Return [x, y] of the center of cell containing provided text 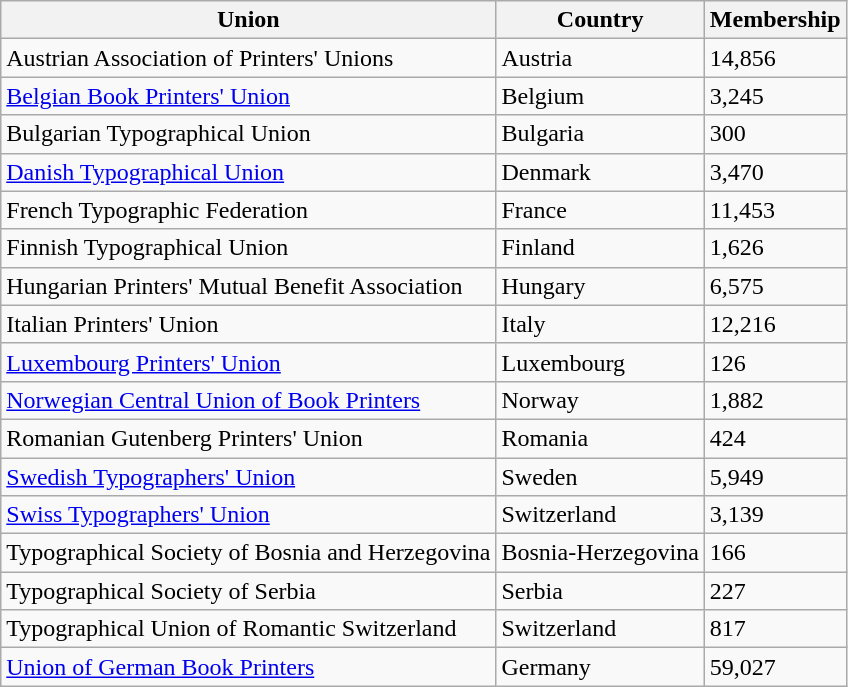
French Typographic Federation [248, 210]
5,949 [775, 477]
Bosnia-Herzegovina [600, 553]
Italian Printers' Union [248, 324]
11,453 [775, 210]
Norway [600, 400]
France [600, 210]
Typographical Society of Bosnia and Herzegovina [248, 553]
Country [600, 20]
12,216 [775, 324]
Swiss Typographers' Union [248, 515]
Union of German Book Printers [248, 667]
424 [775, 438]
Serbia [600, 591]
Typographical Society of Serbia [248, 591]
Finnish Typographical Union [248, 248]
Italy [600, 324]
Sweden [600, 477]
Norwegian Central Union of Book Printers [248, 400]
Union [248, 20]
59,027 [775, 667]
Belgian Book Printers' Union [248, 96]
Swedish Typographers' Union [248, 477]
300 [775, 134]
Romanian Gutenberg Printers' Union [248, 438]
Romania [600, 438]
Luxembourg [600, 362]
227 [775, 591]
Membership [775, 20]
126 [775, 362]
166 [775, 553]
Germany [600, 667]
Hungary [600, 286]
Finland [600, 248]
Bulgarian Typographical Union [248, 134]
6,575 [775, 286]
Denmark [600, 172]
Austria [600, 58]
Hungarian Printers' Mutual Benefit Association [248, 286]
Typographical Union of Romantic Switzerland [248, 629]
817 [775, 629]
1,626 [775, 248]
1,882 [775, 400]
Danish Typographical Union [248, 172]
3,245 [775, 96]
14,856 [775, 58]
3,139 [775, 515]
Austrian Association of Printers' Unions [248, 58]
3,470 [775, 172]
Bulgaria [600, 134]
Belgium [600, 96]
Luxembourg Printers' Union [248, 362]
